Extract the [X, Y] coordinate from the center of the cell holding the provided text.  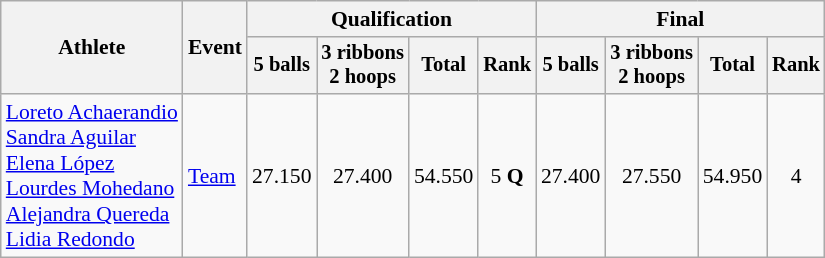
Team [215, 176]
Event [215, 48]
Qualification [392, 19]
Loreto AchaerandioSandra AguilarElena LópezLourdes MohedanoAlejandra QueredaLidia Redondo [92, 176]
4 [796, 176]
54.950 [732, 176]
27.550 [651, 176]
Final [680, 19]
5 Q [507, 176]
27.150 [282, 176]
54.550 [444, 176]
Athlete [92, 48]
